Return (x, y) of the center of cell containing provided text 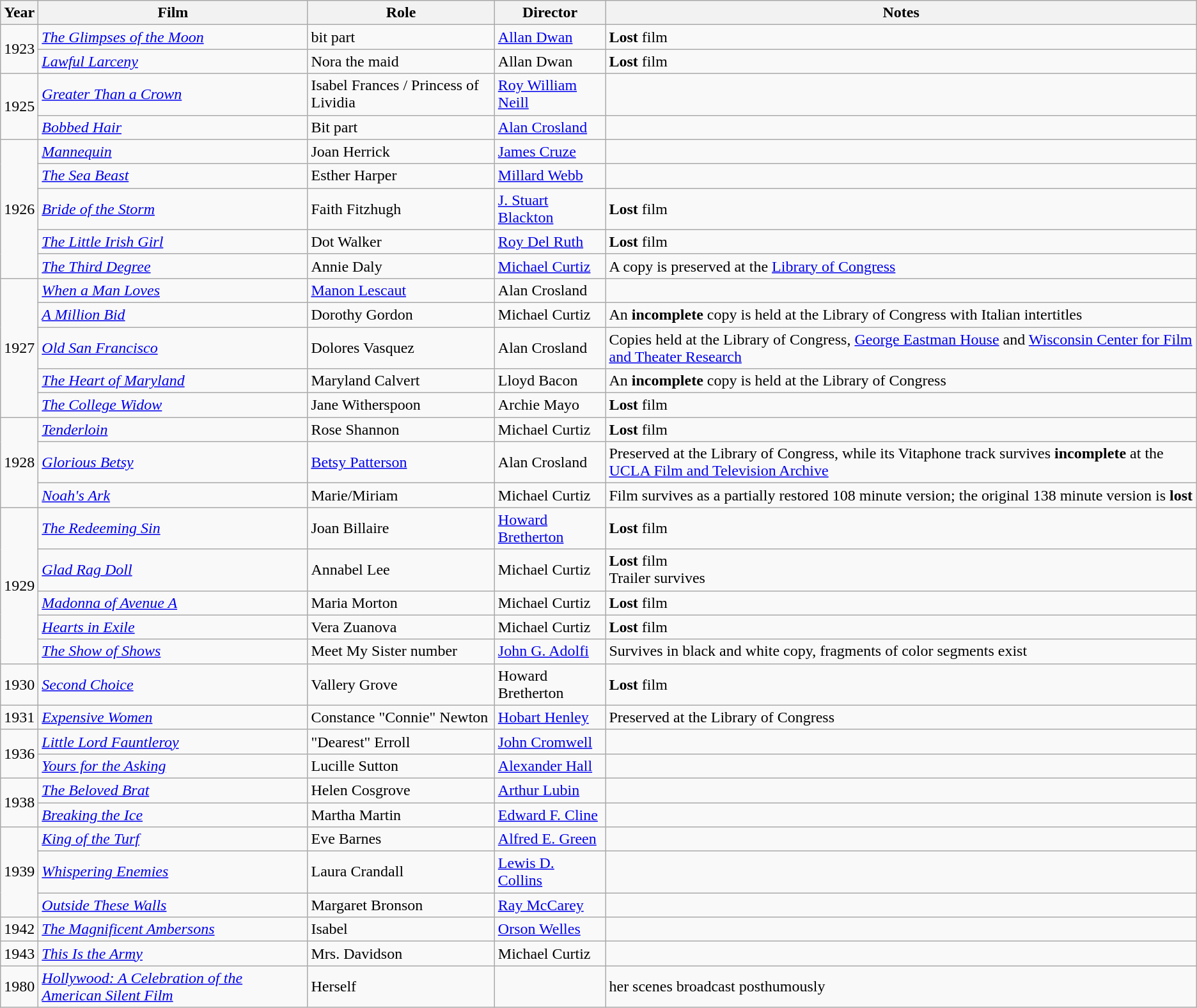
Film (173, 13)
1980 (19, 987)
Betsy Patterson (401, 463)
Herself (401, 987)
Joan Herrick (401, 151)
Dolores Vasquez (401, 348)
Lewis D. Collins (550, 872)
Orson Welles (550, 929)
1930 (19, 684)
King of the Turf (173, 839)
Whispering Enemies (173, 872)
The Heart of Maryland (173, 381)
Preserved at the Library of Congress, while its Vitaphone track survives incomplete at the UCLA Film and Television Archive (901, 463)
Lucille Sutton (401, 766)
1936 (19, 754)
Old San Francisco (173, 348)
Maria Morton (401, 603)
Eve Barnes (401, 839)
Dorothy Gordon (401, 314)
1927 (19, 348)
Roy Del Ruth (550, 242)
Arthur Lubin (550, 790)
John G. Adolfi (550, 651)
When a Man Loves (173, 290)
Bride of the Storm (173, 208)
Manon Lescaut (401, 290)
Roy William Neill (550, 95)
A copy is preserved at the Library of Congress (901, 266)
Jane Witherspoon (401, 405)
The College Widow (173, 405)
Laura Crandall (401, 872)
This Is the Army (173, 954)
An incomplete copy is held at the Library of Congress with Italian intertitles (901, 314)
Lawful Larceny (173, 61)
Dot Walker (401, 242)
Year (19, 13)
Meet My Sister number (401, 651)
Margaret Bronson (401, 905)
1942 (19, 929)
Madonna of Avenue A (173, 603)
Hollywood: A Celebration of the American Silent Film (173, 987)
Bobbed Hair (173, 127)
Faith Fitzhugh (401, 208)
1939 (19, 872)
1928 (19, 463)
Outside These Walls (173, 905)
Annabel Lee (401, 570)
1923 (19, 49)
Glad Rag Doll (173, 570)
Martha Martin (401, 815)
Alfred E. Green (550, 839)
Helen Cosgrove (401, 790)
Preserved at the Library of Congress (901, 717)
Esther Harper (401, 176)
1938 (19, 802)
Edward F. Cline (550, 815)
Bit part (401, 127)
The Glimpses of the Moon (173, 37)
The Magnificent Ambersons (173, 929)
Copies held at the Library of Congress, George Eastman House and Wisconsin Center for Film and Theater Research (901, 348)
Marie/Miriam (401, 495)
Millard Webb (550, 176)
Archie Mayo (550, 405)
Survives in black and white copy, fragments of color segments exist (901, 651)
Mannequin (173, 151)
Little Lord Fauntleroy (173, 741)
J. Stuart Blackton (550, 208)
Tenderloin (173, 430)
The Sea Beast (173, 176)
Second Choice (173, 684)
John Cromwell (550, 741)
Role (401, 13)
1929 (19, 585)
Isabel (401, 929)
Lost film Trailer survives (901, 570)
1943 (19, 954)
"Dearest" Erroll (401, 741)
Director (550, 13)
Isabel Frances / Princess of Lividia (401, 95)
James Cruze (550, 151)
Constance "Connie" Newton (401, 717)
Vera Zuanova (401, 627)
Annie Daly (401, 266)
1925 (19, 106)
Film survives as a partially restored 108 minute version; the original 138 minute version is lost (901, 495)
Rose Shannon (401, 430)
Greater Than a Crown (173, 95)
Hobart Henley (550, 717)
An incomplete copy is held at the Library of Congress (901, 381)
Lloyd Bacon (550, 381)
The Beloved Brat (173, 790)
her scenes broadcast posthumously (901, 987)
1931 (19, 717)
The Third Degree (173, 266)
A Million Bid (173, 314)
Glorious Betsy (173, 463)
Maryland Calvert (401, 381)
Nora the maid (401, 61)
Alexander Hall (550, 766)
Expensive Women (173, 717)
bit part (401, 37)
Hearts in Exile (173, 627)
1926 (19, 208)
Notes (901, 13)
Joan Billaire (401, 528)
Yours for the Asking (173, 766)
The Little Irish Girl (173, 242)
The Redeeming Sin (173, 528)
Noah's Ark (173, 495)
Breaking the Ice (173, 815)
Mrs. Davidson (401, 954)
Ray McCarey (550, 905)
Vallery Grove (401, 684)
The Show of Shows (173, 651)
